Pinpoint the cell where the given text exists, returning its (X, Y) midpoint coordinate. 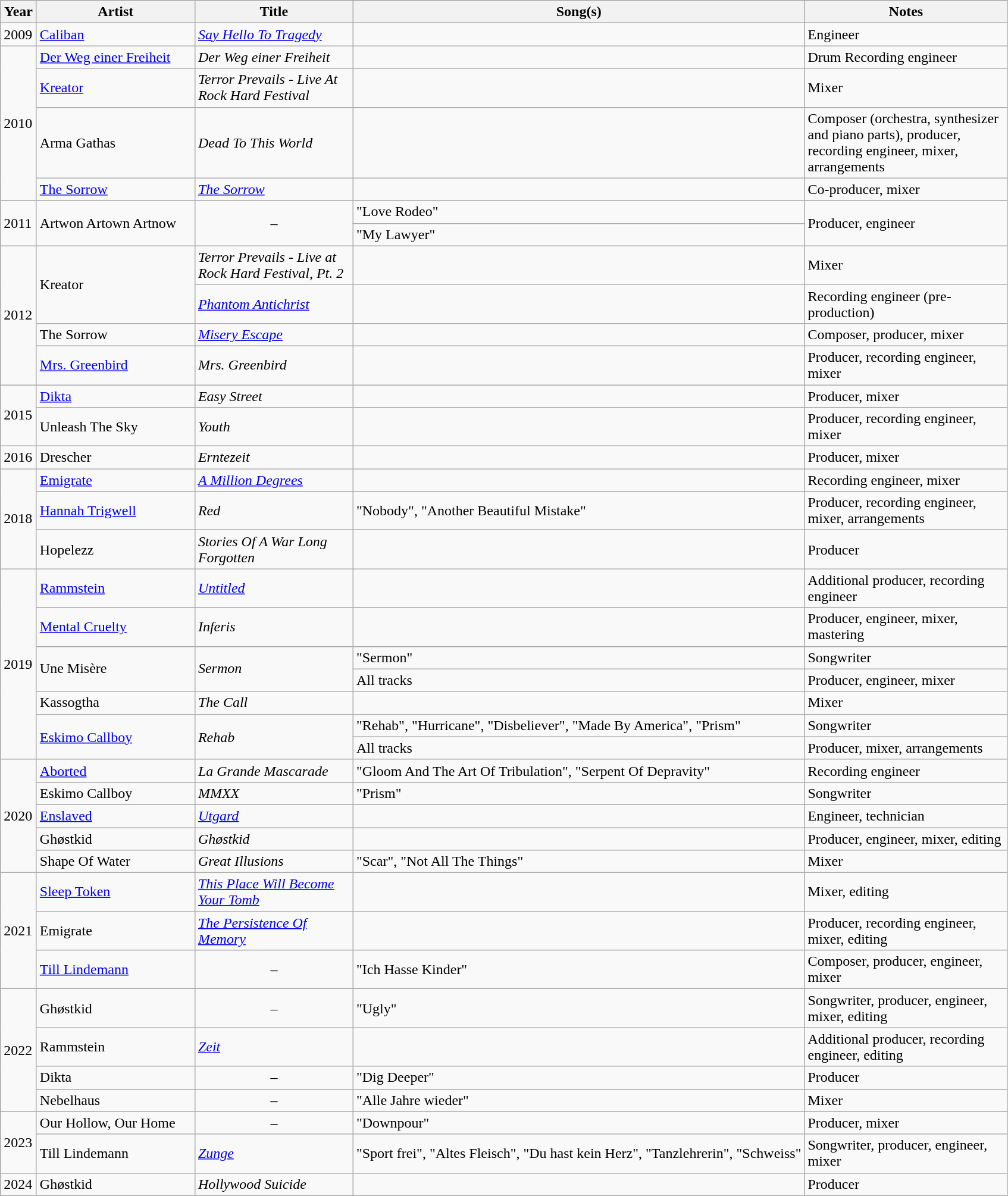
Terror Prevails - Live At Rock Hard Festival (274, 88)
Drescher (115, 458)
"My Lawyer" (578, 234)
Inferis (274, 627)
Misery Escape (274, 334)
Recording engineer, mixer (906, 480)
"Gloom And The Art Of Tribulation", "Serpent Of Depravity" (578, 771)
Utgard (274, 816)
Untitled (274, 588)
Zeit (274, 1047)
Erntezeit (274, 458)
2019 (19, 664)
2009 (19, 35)
Engineer (906, 35)
2012 (19, 315)
Mental Cruelty (115, 627)
"Nobody", "Another Beautiful Mistake" (578, 511)
2024 (19, 1184)
"Dig Deeper" (578, 1078)
2023 (19, 1142)
Red (274, 511)
Composer, producer, mixer (906, 334)
Composer (orchestra, synthesizer and piano parts), producer, recording engineer, mixer, arrangements (906, 143)
Our Hollow, Our Home (115, 1123)
Title (274, 12)
Notes (906, 12)
Songwriter, producer, engineer, mixer (906, 1153)
2021 (19, 931)
Producer, mixer, arrangements (906, 748)
Une Misère (115, 669)
Engineer, technician (906, 816)
Phantom Antichrist (274, 303)
Enslaved (115, 816)
Drum Recording engineer (906, 57)
Shape Of Water (115, 862)
"Alle Jahre wieder" (578, 1100)
This Place Will Become Your Tomb (274, 893)
Terror Prevails - Live at Rock Hard Festival, Pt. 2 (274, 265)
Producer, engineer (906, 223)
Artwon Artown Artnow (115, 223)
Hollywood Suicide (274, 1184)
Hannah Trigwell (115, 511)
A Million Degrees (274, 480)
Artist (115, 12)
Nebelhaus (115, 1100)
Easy Street (274, 396)
"Sermon" (578, 658)
"Scar", "Not All The Things" (578, 862)
"Love Rodeo" (578, 212)
"Downpour" (578, 1123)
Mixer, editing (906, 893)
MMXX (274, 793)
Hopelezz (115, 550)
Producer, recording engineer, mixer, arrangements (906, 511)
"Sport frei", "Altes Fleisch", "Du hast kein Herz", "Tanzlehrerin", "Schweiss" (578, 1153)
Additional producer, recording engineer, editing (906, 1047)
Great Illusions (274, 862)
Recording engineer (pre-production) (906, 303)
Zunge (274, 1153)
The Call (274, 703)
Additional producer, recording engineer (906, 588)
Co-producer, mixer (906, 189)
"Ich Hasse Kinder" (578, 970)
Producer, recording engineer, mixer, editing (906, 931)
"Rehab", "Hurricane", "Disbeliever", "Made By America", "Prism" (578, 725)
"Ugly" (578, 1008)
2011 (19, 223)
Say Hello To Tragedy (274, 35)
Producer, engineer, mixer, mastering (906, 627)
Aborted (115, 771)
2020 (19, 816)
The Persistence Of Memory (274, 931)
Stories Of A War Long Forgotten (274, 550)
Producer, engineer, mixer, editing (906, 838)
Dead To This World (274, 143)
Arma Gathas (115, 143)
Sleep Token (115, 893)
Kassogtha (115, 703)
2022 (19, 1050)
Recording engineer (906, 771)
Composer, producer, engineer, mixer (906, 970)
La Grande Mascarade (274, 771)
"Prism" (578, 793)
Rehab (274, 737)
Sermon (274, 669)
Caliban (115, 35)
Song(s) (578, 12)
Youth (274, 427)
2010 (19, 123)
2018 (19, 519)
2015 (19, 415)
Producer, engineer, mixer (906, 680)
Unleash The Sky (115, 427)
2016 (19, 458)
Songwriter, producer, engineer, mixer, editing (906, 1008)
Year (19, 12)
